Locate the cell with the specified text and output its [x, y] center coordinate. 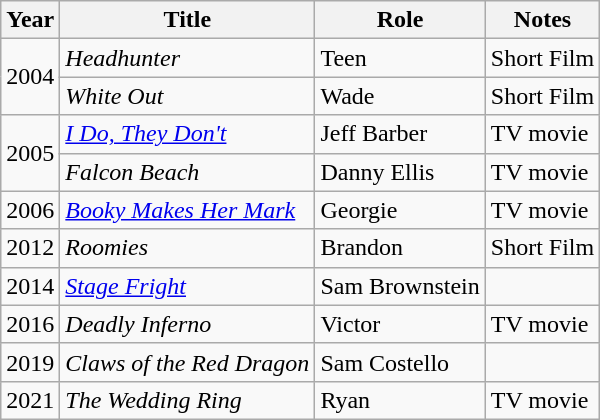
2004 [30, 77]
2005 [30, 153]
Teen [400, 58]
2021 [30, 400]
Stage Fright [188, 286]
Claws of the Red Dragon [188, 362]
Role [400, 20]
Ryan [400, 400]
2016 [30, 324]
Title [188, 20]
Deadly Inferno [188, 324]
2012 [30, 248]
Roomies [188, 248]
I Do, They Don't [188, 134]
Year [30, 20]
Headhunter [188, 58]
Sam Brownstein [400, 286]
2006 [30, 210]
The Wedding Ring [188, 400]
Brandon [400, 248]
2014 [30, 286]
Wade [400, 96]
2019 [30, 362]
Falcon Beach [188, 172]
Jeff Barber [400, 134]
Booky Makes Her Mark [188, 210]
Sam Costello [400, 362]
Georgie [400, 210]
Victor [400, 324]
Notes [542, 20]
Danny Ellis [400, 172]
White Out [188, 96]
